Find where the given text appears and provide that cell's center as (x, y) coordinate. 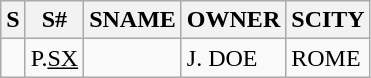
OWNER (233, 20)
ROME (328, 58)
SCITY (328, 20)
S (13, 20)
P.SX (54, 58)
SNAME (133, 20)
J. DOE (233, 58)
S# (54, 20)
